Find where the given text appears and provide that cell's center as (X, Y) coordinate. 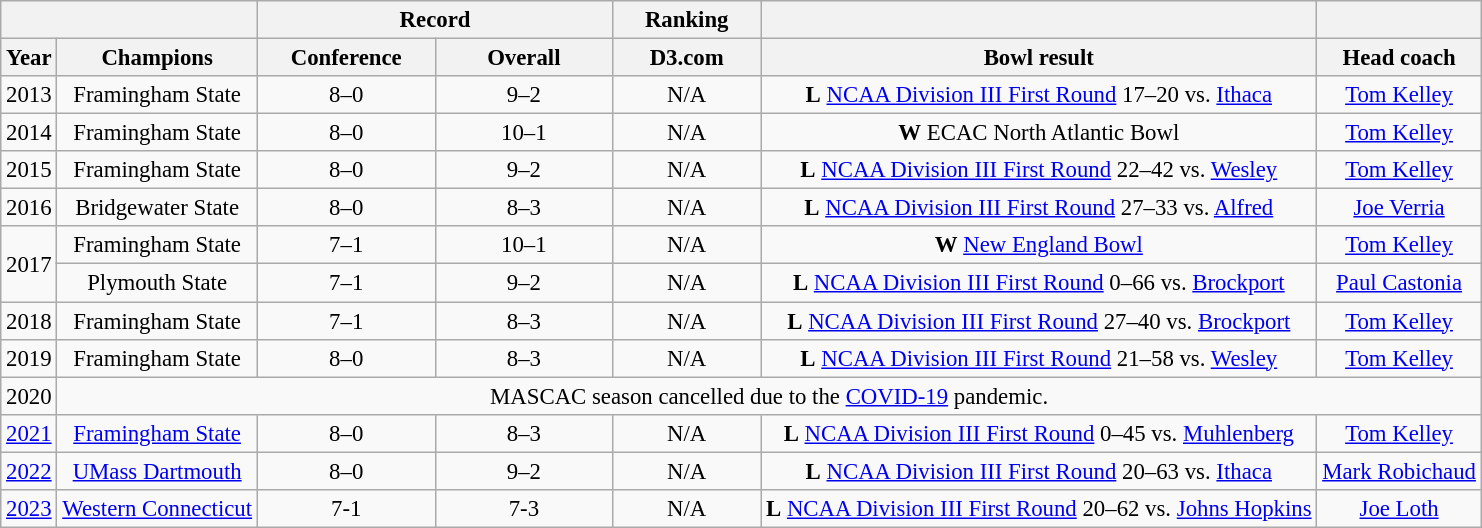
Joe Loth (1399, 509)
Joe Verria (1399, 208)
Overall (524, 58)
2015 (29, 170)
UMass Dartmouth (157, 471)
7-3 (524, 509)
7-1 (346, 509)
Record (434, 20)
2018 (29, 321)
Conference (346, 58)
2017 (29, 264)
2016 (29, 208)
W ECAC North Atlantic Bowl (1039, 133)
D3.com (687, 58)
Mark Robichaud (1399, 471)
L NCAA Division III First Round 20–62 vs. Johns Hopkins (1039, 509)
2023 (29, 509)
L NCAA Division III First Round 22–42 vs. Wesley (1039, 170)
2020 (29, 396)
Bridgewater State (157, 208)
2013 (29, 95)
L NCAA Division III First Round 0–66 vs. Brockport (1039, 283)
L NCAA Division III First Round 17–20 vs. Ithaca (1039, 95)
Champions (157, 58)
L NCAA Division III First Round 27–33 vs. Alfred (1039, 208)
2022 (29, 471)
Bowl result (1039, 58)
W New England Bowl (1039, 245)
L NCAA Division III First Round 20–63 vs. Ithaca (1039, 471)
Ranking (687, 20)
L NCAA Division III First Round 21–58 vs. Wesley (1039, 358)
2021 (29, 433)
2014 (29, 133)
Plymouth State (157, 283)
Year (29, 58)
Western Connecticut (157, 509)
Paul Castonia (1399, 283)
L NCAA Division III First Round 27–40 vs. Brockport (1039, 321)
2019 (29, 358)
Head coach (1399, 58)
L NCAA Division III First Round 0–45 vs. Muhlenberg (1039, 433)
MASCAC season cancelled due to the COVID-19 pandemic. (769, 396)
